Pinpoint the cell where the given text exists, returning its (X, Y) midpoint coordinate. 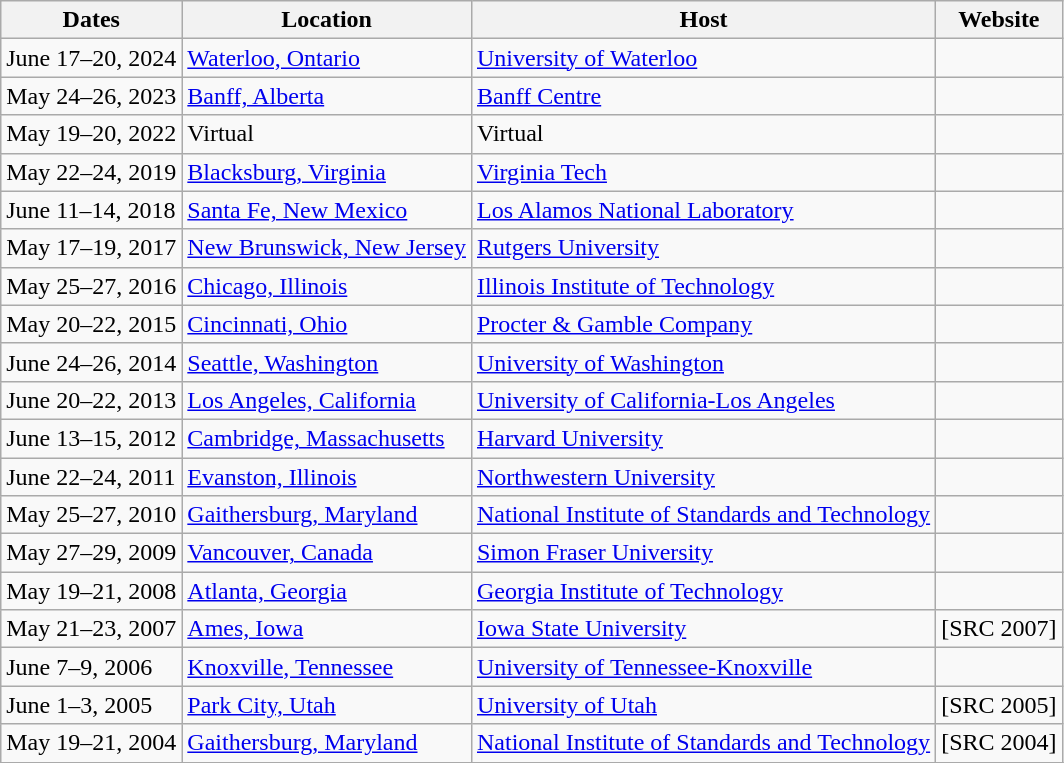
Procter & Gamble Company (703, 324)
Rutgers University (703, 248)
Website (999, 20)
Blacksburg, Virginia (327, 172)
May 22–24, 2019 (92, 172)
Banff Centre (703, 96)
University of Washington (703, 362)
June 22–24, 2011 (92, 477)
Park City, Utah (327, 705)
May 17–19, 2017 (92, 248)
New Brunswick, New Jersey (327, 248)
Illinois Institute of Technology (703, 286)
June 11–14, 2018 (92, 210)
University of Utah (703, 705)
May 25–27, 2010 (92, 515)
Georgia Institute of Technology (703, 591)
June 13–15, 2012 (92, 438)
Host (703, 20)
June 1–3, 2005 (92, 705)
June 7–9, 2006 (92, 667)
Waterloo, Ontario (327, 58)
May 19–21, 2004 (92, 743)
Northwestern University (703, 477)
May 19–21, 2008 (92, 591)
Harvard University (703, 438)
Seattle, Washington (327, 362)
Evanston, Illinois (327, 477)
University of Waterloo (703, 58)
May 20–22, 2015 (92, 324)
Knoxville, Tennessee (327, 667)
June 24–26, 2014 (92, 362)
Virginia Tech (703, 172)
Iowa State University (703, 629)
Los Angeles, California (327, 400)
Cincinnati, Ohio (327, 324)
May 19–20, 2022 (92, 134)
[SRC 2004] (999, 743)
June 20–22, 2013 (92, 400)
[SRC 2005] (999, 705)
Location (327, 20)
Dates (92, 20)
University of Tennessee-Knoxville (703, 667)
May 21–23, 2007 (92, 629)
Atlanta, Georgia (327, 591)
Banff, Alberta (327, 96)
Chicago, Illinois (327, 286)
Simon Fraser University (703, 553)
Ames, Iowa (327, 629)
Cambridge, Massachusetts (327, 438)
May 24–26, 2023 (92, 96)
June 17–20, 2024 (92, 58)
May 25–27, 2016 (92, 286)
Los Alamos National Laboratory (703, 210)
University of California-Los Angeles (703, 400)
[SRC 2007] (999, 629)
Vancouver, Canada (327, 553)
May 27–29, 2009 (92, 553)
Santa Fe, New Mexico (327, 210)
